Find where the given text appears and provide that cell's center as (x, y) coordinate. 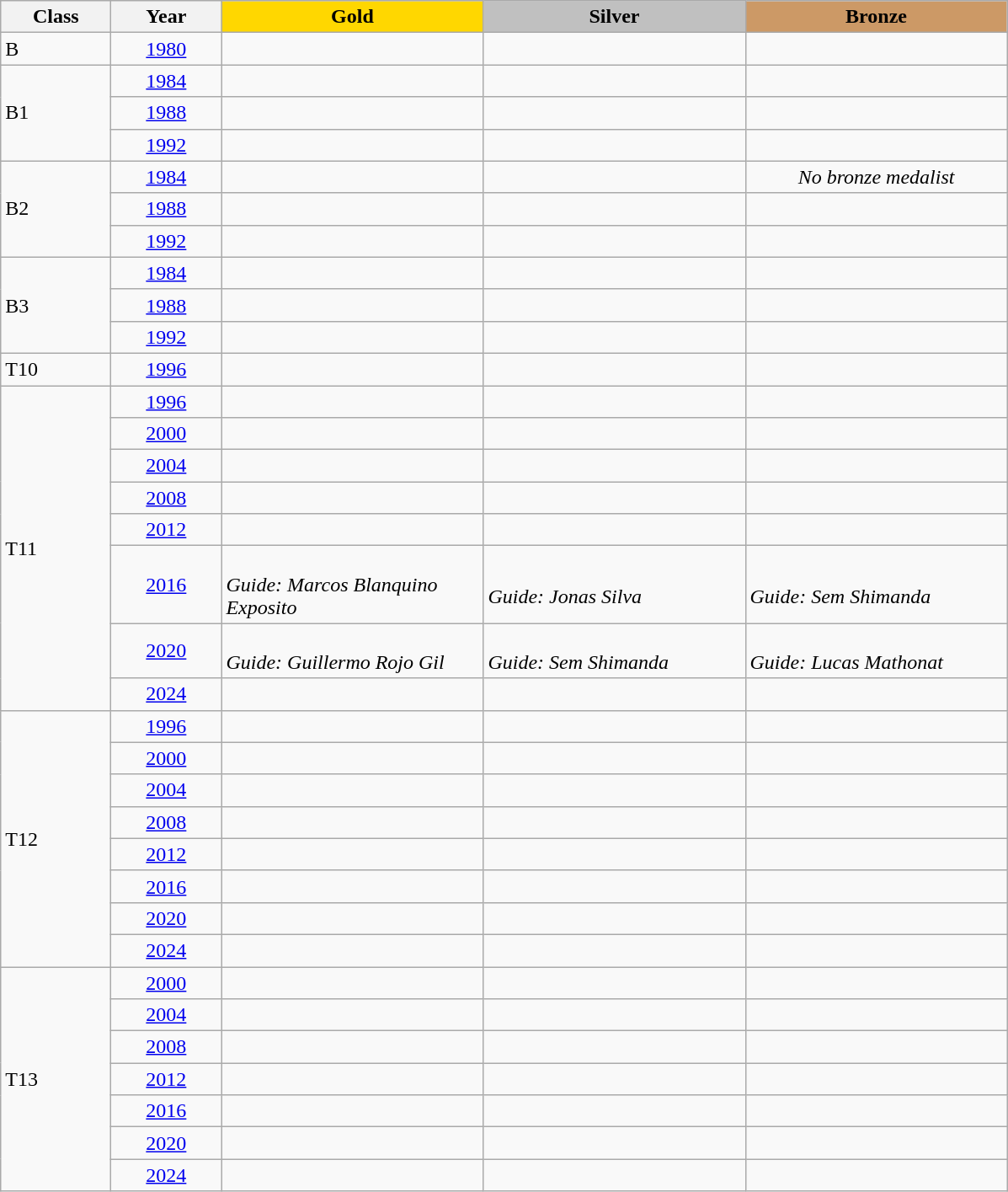
T12 (56, 838)
Guide: Guillermo Rojo Gil (352, 650)
No bronze medalist (876, 177)
Silver (615, 17)
T13 (56, 1079)
Class (56, 17)
B2 (56, 209)
Guide: Jonas Silva (615, 585)
B (56, 49)
Year (167, 17)
T11 (56, 548)
T10 (56, 369)
B1 (56, 113)
1980 (167, 49)
Bronze (876, 17)
B3 (56, 305)
Guide: Marcos Blanquino Exposito (352, 585)
Gold (352, 17)
Guide: Lucas Mathonat (876, 650)
